Locate the cell with the specified text and output its (x, y) center coordinate. 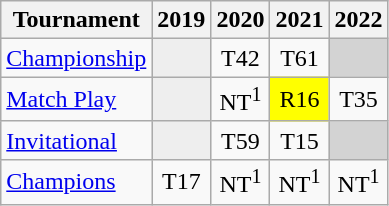
2019 (182, 20)
2021 (300, 20)
T35 (358, 100)
Champions (76, 182)
T61 (300, 58)
2022 (358, 20)
Invitational (76, 140)
R16 (300, 100)
2020 (240, 20)
Tournament (76, 20)
Match Play (76, 100)
T15 (300, 140)
T42 (240, 58)
T59 (240, 140)
Championship (76, 58)
T17 (182, 182)
